From the cell containing the given text, extract its center point as [x, y] coordinate. 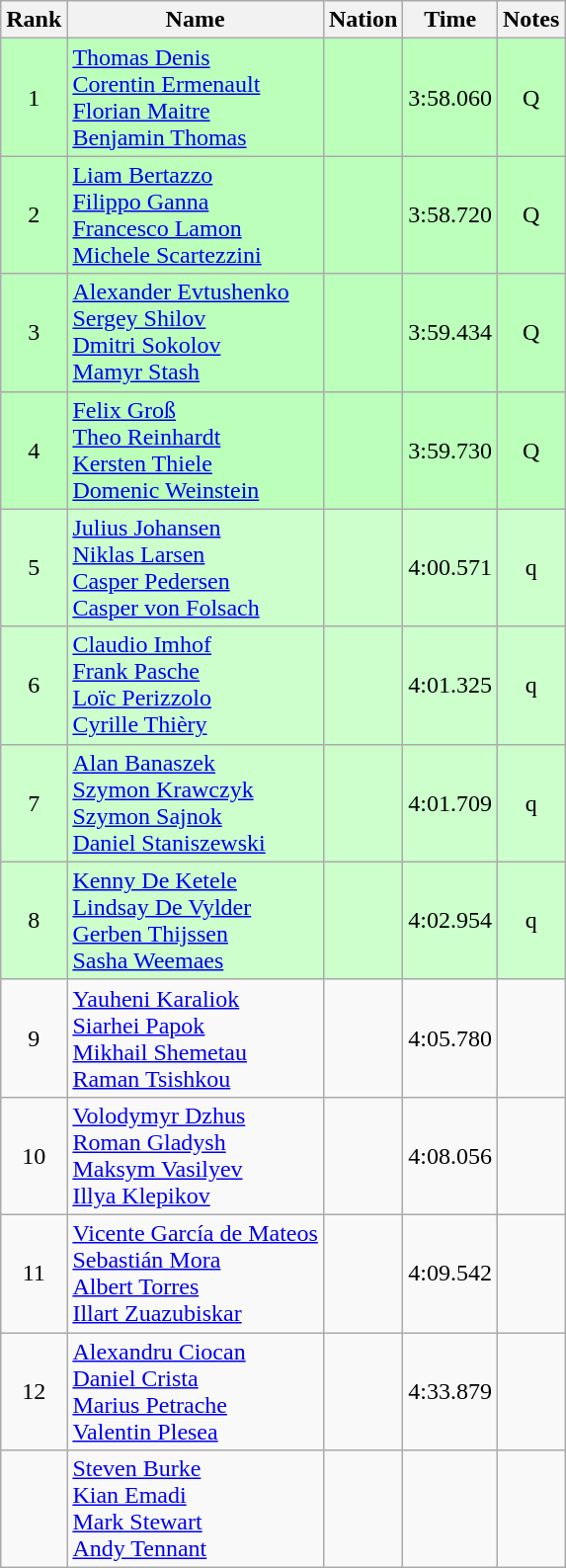
Felix GroßTheo ReinhardtKersten ThieleDomenic Weinstein [196, 451]
Time [450, 20]
Volodymyr DzhusRoman GladyshMaksym VasilyevIllya Klepikov [196, 1156]
4:01.709 [450, 802]
Nation [363, 20]
3 [34, 332]
4:00.571 [450, 567]
Notes [531, 20]
Liam BertazzoFilippo GannaFrancesco LamonMichele Scartezzini [196, 215]
4:05.780 [450, 1037]
Julius JohansenNiklas LarsenCasper PedersenCasper von Folsach [196, 567]
9 [34, 1037]
5 [34, 567]
4:08.056 [450, 1156]
Kenny De KeteleLindsay De VylderGerben ThijssenSasha Weemaes [196, 921]
3:58.060 [450, 97]
Rank [34, 20]
Vicente García de MateosSebastián MoraAlbert TorresIllart Zuazubiskar [196, 1273]
4:33.879 [450, 1391]
6 [34, 686]
Steven BurkeKian EmadiMark StewartAndy Tennant [196, 1510]
3:59.434 [450, 332]
Alexandru CiocanDaniel CristaMarius PetracheValentin Plesea [196, 1391]
Thomas DenisCorentin ErmenaultFlorian MaitreBenjamin Thomas [196, 97]
7 [34, 802]
2 [34, 215]
10 [34, 1156]
Yauheni KaraliokSiarhei PapokMikhail ShemetauRaman Tsishkou [196, 1037]
4:02.954 [450, 921]
4:09.542 [450, 1273]
4 [34, 451]
Claudio ImhofFrank PascheLoïc PerizzoloCyrille Thièry [196, 686]
4:01.325 [450, 686]
Alexander EvtushenkoSergey ShilovDmitri SokolovMamyr Stash [196, 332]
3:58.720 [450, 215]
Alan BanaszekSzymon KrawczykSzymon SajnokDaniel Staniszewski [196, 802]
3:59.730 [450, 451]
12 [34, 1391]
1 [34, 97]
11 [34, 1273]
8 [34, 921]
Name [196, 20]
